Search for the cell housing the specified text and yield its [X, Y] center coordinate. 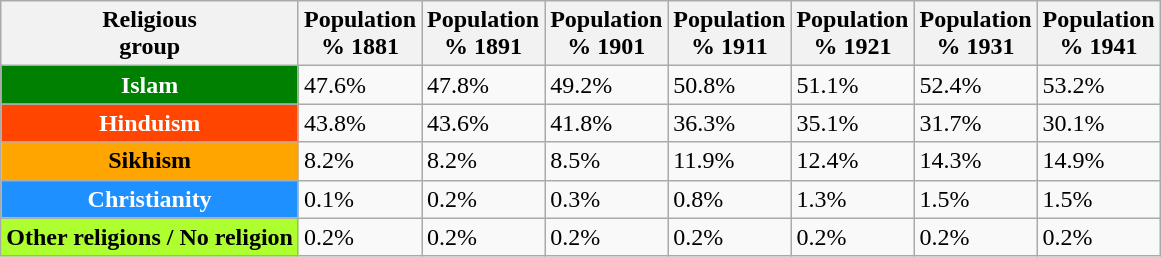
Population % 1881 [360, 34]
Population % 1941 [1098, 34]
0.8% [730, 199]
36.3% [730, 123]
0.3% [606, 199]
Population % 1931 [976, 34]
14.3% [976, 161]
47.6% [360, 85]
43.8% [360, 123]
53.2% [1098, 85]
1.3% [852, 199]
30.1% [1098, 123]
Population % 1901 [606, 34]
11.9% [730, 161]
43.6% [484, 123]
Christianity [150, 199]
Islam [150, 85]
Hinduism [150, 123]
Population % 1911 [730, 34]
Religiousgroup [150, 34]
8.5% [606, 161]
Sikhism [150, 161]
35.1% [852, 123]
Other religions / No religion [150, 237]
51.1% [852, 85]
0.1% [360, 199]
50.8% [730, 85]
Population % 1891 [484, 34]
14.9% [1098, 161]
49.2% [606, 85]
31.7% [976, 123]
Population % 1921 [852, 34]
12.4% [852, 161]
41.8% [606, 123]
52.4% [976, 85]
47.8% [484, 85]
